Return [X, Y] of the center of cell containing provided text 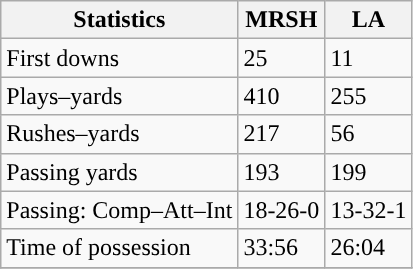
LA [368, 20]
Plays–yards [120, 96]
25 [282, 58]
199 [368, 172]
11 [368, 58]
255 [368, 96]
217 [282, 134]
33:56 [282, 248]
Passing: Comp–Att–Int [120, 210]
MRSH [282, 20]
410 [282, 96]
Time of possession [120, 248]
Rushes–yards [120, 134]
56 [368, 134]
18-26-0 [282, 210]
Statistics [120, 20]
First downs [120, 58]
193 [282, 172]
Passing yards [120, 172]
26:04 [368, 248]
13-32-1 [368, 210]
